Scan for the cell matching the given text and deliver its (x, y) coordinate at center. 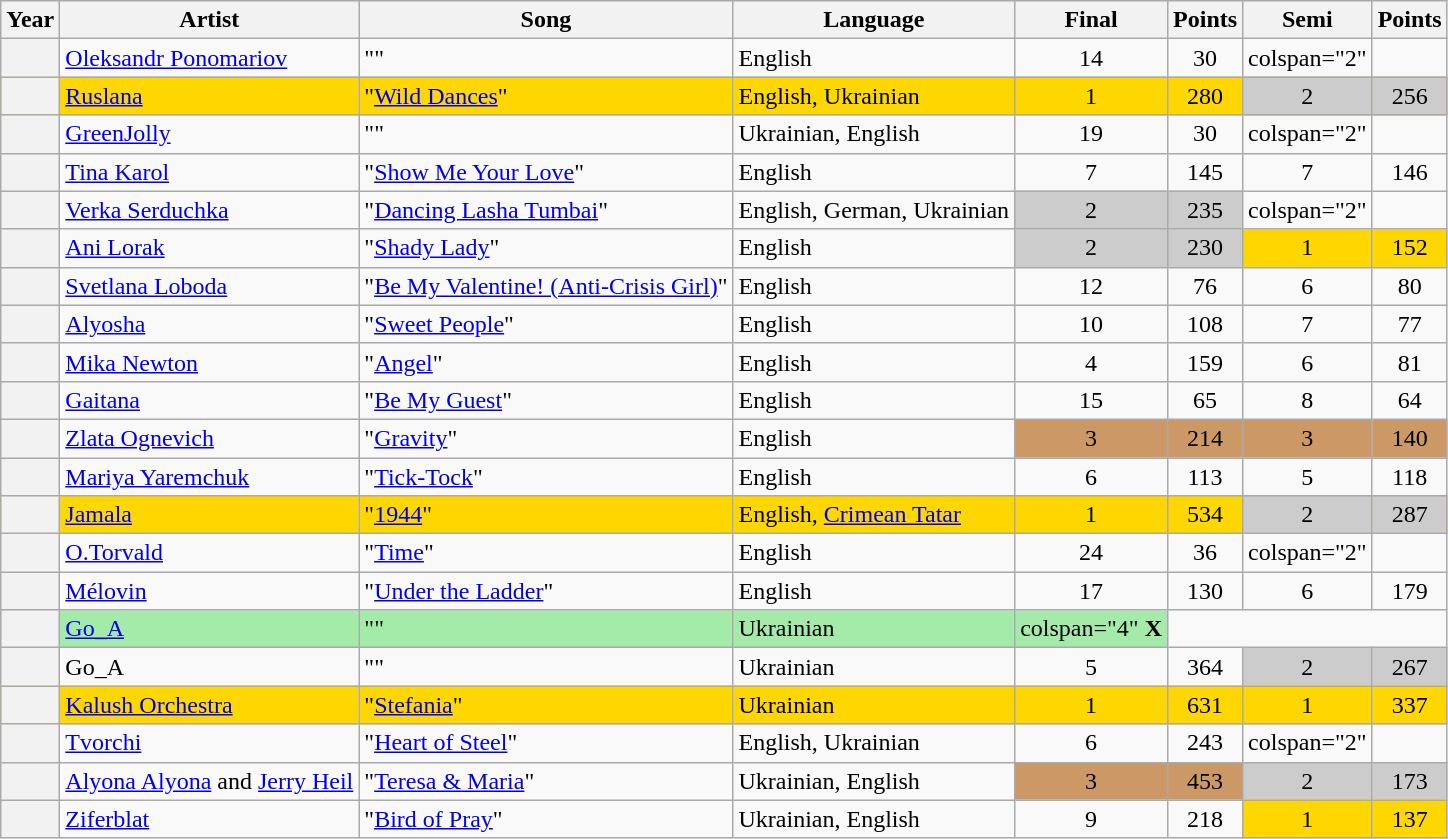
130 (1206, 591)
76 (1206, 286)
GreenJolly (210, 134)
267 (1410, 667)
"Angel" (546, 362)
Verka Serduchka (210, 210)
80 (1410, 286)
10 (1092, 324)
Artist (210, 20)
214 (1206, 438)
159 (1206, 362)
English, German, Ukrainian (874, 210)
235 (1206, 210)
Mika Newton (210, 362)
"Teresa & Maria" (546, 781)
337 (1410, 705)
534 (1206, 515)
Ziferblat (210, 819)
19 (1092, 134)
"Time" (546, 553)
English, Crimean Tatar (874, 515)
"Sweet People" (546, 324)
"Be My Valentine! (Anti-Crisis Girl)" (546, 286)
colspan="4" X (1092, 629)
"Wild Dances" (546, 96)
631 (1206, 705)
Mélovin (210, 591)
"Gravity" (546, 438)
118 (1410, 477)
Oleksandr Ponomariov (210, 58)
243 (1206, 743)
15 (1092, 400)
14 (1092, 58)
230 (1206, 248)
Final (1092, 20)
81 (1410, 362)
256 (1410, 96)
364 (1206, 667)
140 (1410, 438)
8 (1308, 400)
Ruslana (210, 96)
77 (1410, 324)
"Be My Guest" (546, 400)
9 (1092, 819)
146 (1410, 172)
Svetlana Loboda (210, 286)
137 (1410, 819)
108 (1206, 324)
287 (1410, 515)
145 (1206, 172)
"Under the Ladder" (546, 591)
179 (1410, 591)
"Heart of Steel" (546, 743)
280 (1206, 96)
Gaitana (210, 400)
Jamala (210, 515)
Semi (1308, 20)
36 (1206, 553)
"Stefania" (546, 705)
Tina Karol (210, 172)
4 (1092, 362)
24 (1092, 553)
Language (874, 20)
"Bird of Pray" (546, 819)
Tvorchi (210, 743)
152 (1410, 248)
"1944" (546, 515)
O.Torvald (210, 553)
Mariya Yaremchuk (210, 477)
64 (1410, 400)
Alyona Alyona and Jerry Heil (210, 781)
218 (1206, 819)
113 (1206, 477)
"Show Me Your Love" (546, 172)
Alyosha (210, 324)
"Dancing Lasha Tumbai" (546, 210)
12 (1092, 286)
Year (30, 20)
173 (1410, 781)
"Shady Lady" (546, 248)
65 (1206, 400)
Ani Lorak (210, 248)
Kalush Orchestra (210, 705)
17 (1092, 591)
453 (1206, 781)
Zlata Ognevich (210, 438)
"Tick-Tock" (546, 477)
Song (546, 20)
